Detect which cell encompasses the target text, then output its [X, Y] center coordinate. 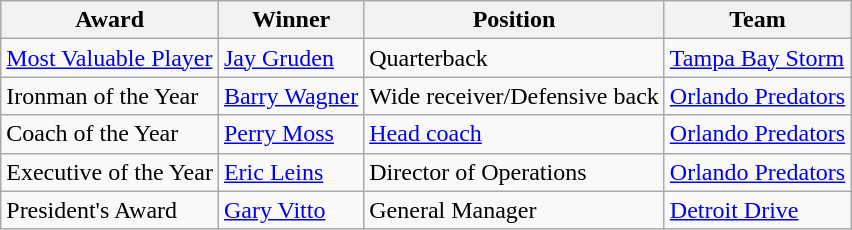
Winner [290, 20]
Wide receiver/Defensive back [514, 96]
Most Valuable Player [110, 58]
Head coach [514, 134]
Jay Gruden [290, 58]
Detroit Drive [757, 210]
Position [514, 20]
Team [757, 20]
Director of Operations [514, 172]
General Manager [514, 210]
Coach of the Year [110, 134]
Gary Vitto [290, 210]
Award [110, 20]
Tampa Bay Storm [757, 58]
Executive of the Year [110, 172]
Perry Moss [290, 134]
Eric Leins [290, 172]
Barry Wagner [290, 96]
Ironman of the Year [110, 96]
Quarterback [514, 58]
President's Award [110, 210]
